Locate the cell with the specified text and output its [X, Y] center coordinate. 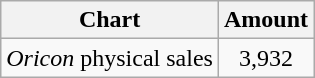
Amount [266, 20]
Chart [110, 20]
3,932 [266, 58]
Oricon physical sales [110, 58]
